Identify which cell holds the provided text, then report its [x, y] central coordinate. 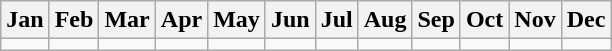
Jan [25, 20]
Feb [74, 20]
Aug [385, 20]
Jul [336, 20]
Mar [127, 20]
May [237, 20]
Nov [535, 20]
Dec [586, 20]
Apr [181, 20]
Oct [484, 20]
Jun [290, 20]
Sep [436, 20]
